Identify which cell holds the provided text, then report its (X, Y) central coordinate. 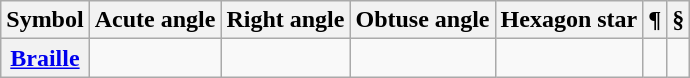
¶ (655, 20)
Obtuse angle (422, 20)
Right angle (286, 20)
Symbol (45, 20)
§ (678, 20)
Braille (45, 58)
Hexagon star (569, 20)
Acute angle (155, 20)
